Search for the cell housing the specified text and yield its [x, y] center coordinate. 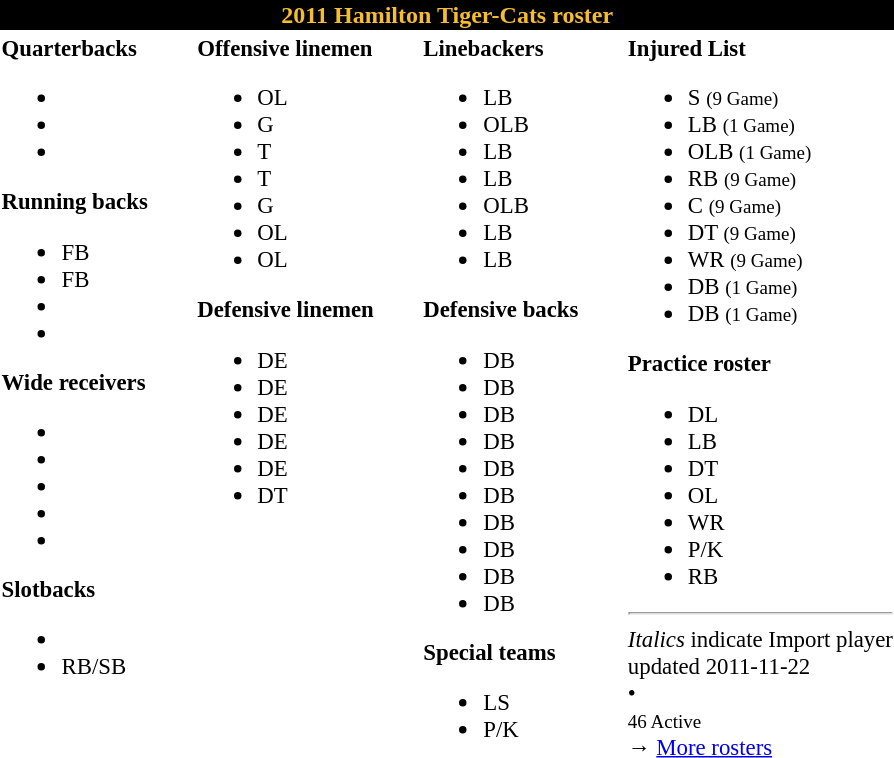
2011 Hamilton Tiger-Cats roster [447, 15]
